Return the (X, Y) coordinate for the center point of the cell that contains the specified text.  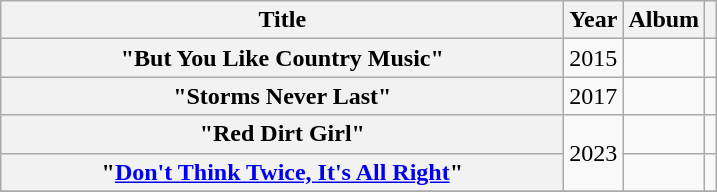
"Don't Think Twice, It's All Right" (282, 172)
"Storms Never Last" (282, 96)
Album (664, 20)
2023 (594, 153)
2017 (594, 96)
Title (282, 20)
Year (594, 20)
2015 (594, 58)
"Red Dirt Girl" (282, 134)
"But You Like Country Music" (282, 58)
